From the cell containing the given text, extract its center point as (x, y) coordinate. 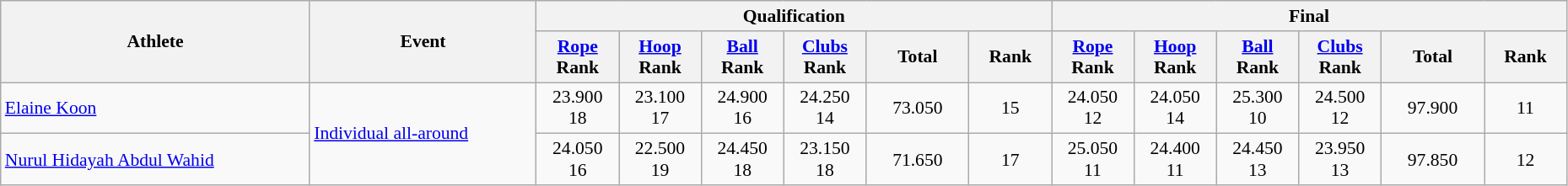
Final (1309, 16)
12 (1526, 160)
24.40011 (1175, 160)
Individual all-around (423, 134)
Athlete (155, 42)
24.50012 (1340, 108)
Elaine Koon (155, 108)
22.50019 (660, 160)
17 (1010, 160)
24.45013 (1258, 160)
25.05011 (1093, 160)
Nurul Hidayah Abdul Wahid (155, 160)
71.650 (918, 160)
23.15018 (825, 160)
24.45018 (742, 160)
24.25014 (825, 108)
97.900 (1432, 108)
24.05014 (1175, 108)
11 (1526, 108)
24.90016 (742, 108)
24.05012 (1093, 108)
73.050 (918, 108)
25.30010 (1258, 108)
24.05016 (578, 160)
15 (1010, 108)
Event (423, 42)
23.90018 (578, 108)
Qualification (795, 16)
23.10017 (660, 108)
23.95013 (1340, 160)
97.850 (1432, 160)
